For the text-containing cell, return its midpoint in [X, Y] coordinate format. 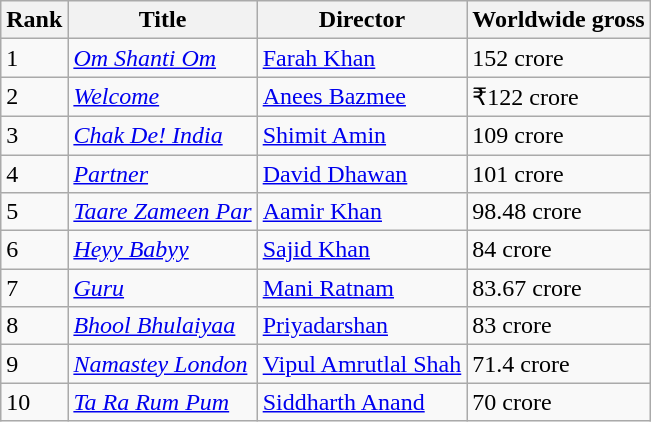
83.67 crore [558, 288]
3 [34, 135]
70 crore [558, 402]
9 [34, 364]
1 [34, 58]
Aamir Khan [362, 212]
10 [34, 402]
Siddharth Anand [362, 402]
8 [34, 326]
6 [34, 250]
Heyy Babyy [162, 250]
Taare Zameen Par [162, 212]
Title [162, 20]
Guru [162, 288]
Om Shanti Om [162, 58]
Priyadarshan [362, 326]
Ta Ra Rum Pum [162, 402]
84 crore [558, 250]
Partner [162, 173]
₹122 crore [558, 97]
98.48 crore [558, 212]
Farah Khan [362, 58]
Sajid Khan [362, 250]
109 crore [558, 135]
83 crore [558, 326]
Bhool Bhulaiyaa [162, 326]
152 crore [558, 58]
Vipul Amrutlal Shah [362, 364]
Namastey London [162, 364]
Chak De! India [162, 135]
7 [34, 288]
Welcome [162, 97]
Mani Ratnam [362, 288]
Rank [34, 20]
71.4 crore [558, 364]
Director [362, 20]
Anees Bazmee [362, 97]
101 crore [558, 173]
Worldwide gross [558, 20]
4 [34, 173]
2 [34, 97]
5 [34, 212]
Shimit Amin [362, 135]
David Dhawan [362, 173]
